Detect which cell encompasses the target text, then output its [X, Y] center coordinate. 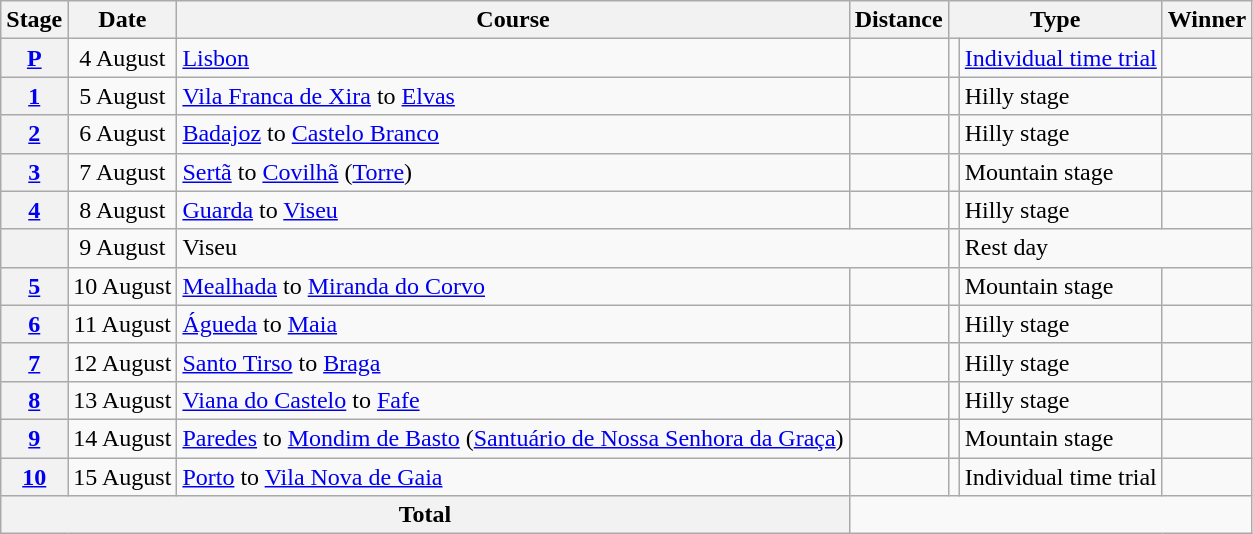
1 [34, 96]
Viseu [562, 248]
Winner [1206, 20]
4 [34, 210]
2 [34, 134]
7 August [122, 172]
7 [34, 362]
Paredes to Mondim de Basto (Santuário de Nossa Senhora da Graça) [513, 438]
Viana do Castelo to Fafe [513, 400]
Sertã to Covilhã (Torre) [513, 172]
Course [513, 20]
Vila Franca de Xira to Elvas [513, 96]
Date [122, 20]
10 August [122, 286]
Lisbon [513, 58]
P [34, 58]
Porto to Vila Nova de Gaia [513, 477]
15 August [122, 477]
8 August [122, 210]
11 August [122, 324]
5 [34, 286]
3 [34, 172]
9 August [122, 248]
9 [34, 438]
Distance [898, 20]
4 August [122, 58]
Badajoz to Castelo Branco [513, 134]
Guarda to Viseu [513, 210]
Águeda to Maia [513, 324]
Stage [34, 20]
12 August [122, 362]
Santo Tirso to Braga [513, 362]
Total [425, 515]
6 August [122, 134]
8 [34, 400]
Rest day [1105, 248]
10 [34, 477]
Mealhada to Miranda do Corvo [513, 286]
14 August [122, 438]
Type [1055, 20]
13 August [122, 400]
5 August [122, 96]
6 [34, 324]
